Detect which cell encompasses the target text, then output its [x, y] center coordinate. 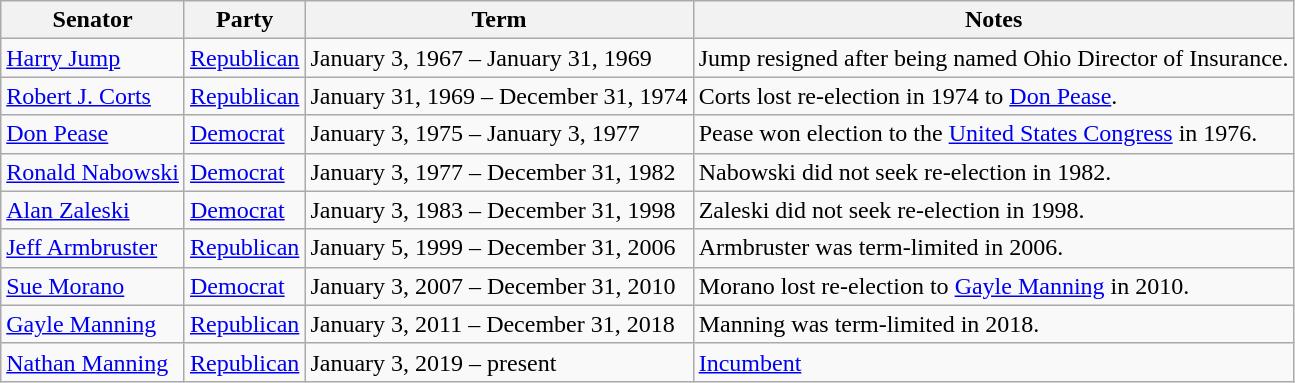
Corts lost re-election in 1974 to Don Pease. [994, 96]
Gayle Manning [93, 324]
Armbruster was term-limited in 2006. [994, 248]
Term [499, 20]
January 3, 2011 – December 31, 2018 [499, 324]
January 3, 1977 – December 31, 1982 [499, 172]
Notes [994, 20]
January 3, 1983 – December 31, 1998 [499, 210]
Senator [93, 20]
January 31, 1969 – December 31, 1974 [499, 96]
Jeff Armbruster [93, 248]
Pease won election to the United States Congress in 1976. [994, 134]
January 3, 1975 – January 3, 1977 [499, 134]
Morano lost re-election to Gayle Manning in 2010. [994, 286]
Nabowski did not seek re-election in 1982. [994, 172]
Zaleski did not seek re-election in 1998. [994, 210]
Jump resigned after being named Ohio Director of Insurance. [994, 58]
Party [244, 20]
Manning was term-limited in 2018. [994, 324]
January 3, 2007 – December 31, 2010 [499, 286]
January 3, 1967 – January 31, 1969 [499, 58]
January 5, 1999 – December 31, 2006 [499, 248]
Ronald Nabowski [93, 172]
Robert J. Corts [93, 96]
January 3, 2019 – present [499, 362]
Harry Jump [93, 58]
Sue Morano [93, 286]
Alan Zaleski [93, 210]
Incumbent [994, 362]
Nathan Manning [93, 362]
Don Pease [93, 134]
